Determine the [X, Y] coordinate at the center of the cell enclosing the given text.  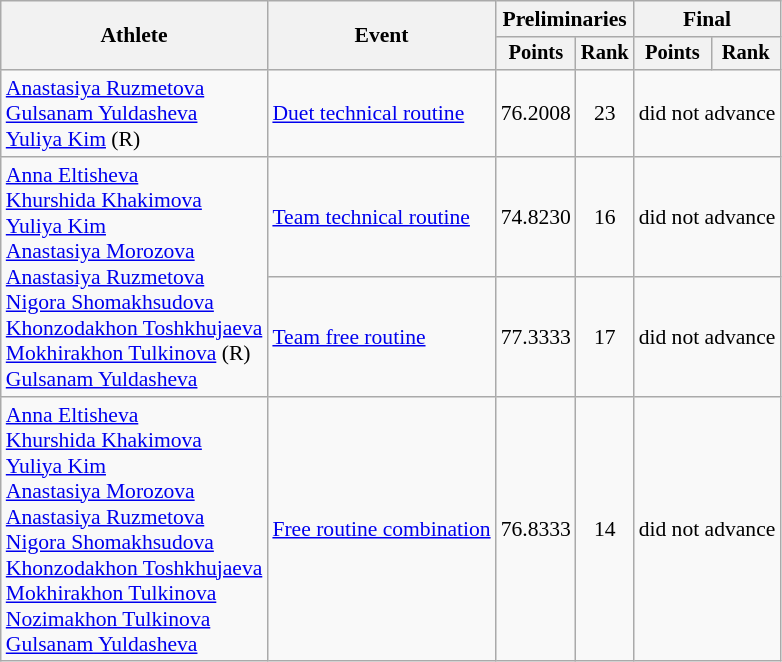
17 [605, 337]
Event [381, 36]
23 [605, 114]
16 [605, 217]
76.8333 [536, 530]
74.8230 [536, 217]
Free routine combination [381, 530]
Athlete [134, 36]
Team technical routine [381, 217]
76.2008 [536, 114]
Team free routine [381, 337]
Duet technical routine [381, 114]
14 [605, 530]
77.3333 [536, 337]
Final [708, 19]
Preliminaries [565, 19]
Anastasiya RuzmetovaGulsanam YuldashevaYuliya Kim (R) [134, 114]
